Locate the cell with the specified text and output its [x, y] center coordinate. 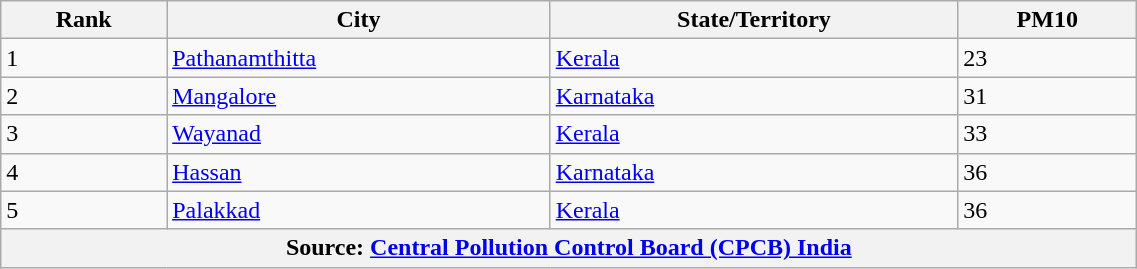
Palakkad [358, 210]
Hassan [358, 172]
2 [84, 96]
33 [1048, 134]
Wayanad [358, 134]
City [358, 20]
PM10 [1048, 20]
Source: Central Pollution Control Board (CPCB) India [569, 248]
4 [84, 172]
23 [1048, 58]
Mangalore [358, 96]
1 [84, 58]
State/Territory [754, 20]
Rank [84, 20]
5 [84, 210]
Pathanamthitta [358, 58]
31 [1048, 96]
3 [84, 134]
